Identify which cell holds the provided text, then report its [X, Y] central coordinate. 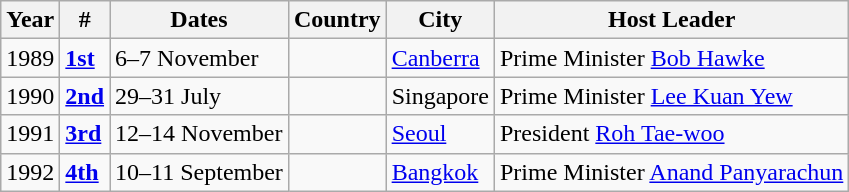
Year [30, 20]
2nd [85, 96]
Singapore [440, 96]
1992 [30, 172]
Prime Minister Lee Kuan Yew [671, 96]
29–31 July [200, 96]
President Roh Tae-woo [671, 134]
Country [337, 20]
10–11 September [200, 172]
6–7 November [200, 58]
3rd [85, 134]
City [440, 20]
1st [85, 58]
Prime Minister Bob Hawke [671, 58]
1990 [30, 96]
# [85, 20]
12–14 November [200, 134]
1989 [30, 58]
Host Leader [671, 20]
1991 [30, 134]
Canberra [440, 58]
Dates [200, 20]
4th [85, 172]
Prime Minister Anand Panyarachun [671, 172]
Bangkok [440, 172]
Seoul [440, 134]
